From the cell containing the given text, extract its center point as [X, Y] coordinate. 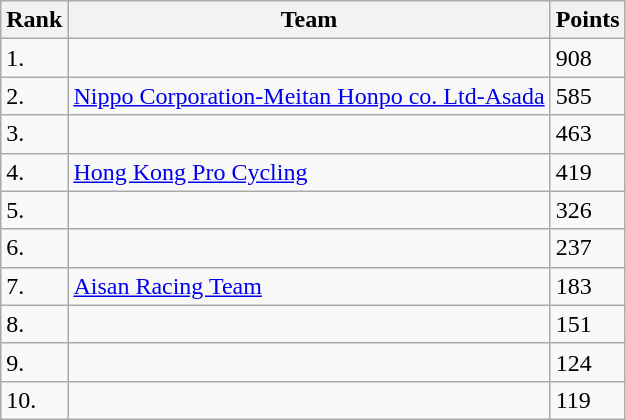
183 [588, 286]
7. [34, 286]
3. [34, 134]
Team [309, 20]
Hong Kong Pro Cycling [309, 172]
119 [588, 400]
463 [588, 134]
237 [588, 248]
6. [34, 248]
Nippo Corporation-Meitan Honpo co. Ltd-Asada [309, 96]
326 [588, 210]
585 [588, 96]
5. [34, 210]
419 [588, 172]
8. [34, 324]
9. [34, 362]
1. [34, 58]
151 [588, 324]
Rank [34, 20]
124 [588, 362]
Aisan Racing Team [309, 286]
908 [588, 58]
Points [588, 20]
10. [34, 400]
4. [34, 172]
2. [34, 96]
